From the cell containing the given text, extract its center point as (x, y) coordinate. 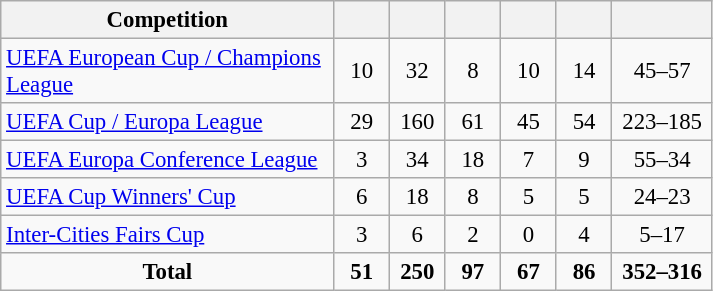
UEFA European Cup / Champions League (168, 72)
9 (584, 160)
32 (417, 72)
UEFA Cup / Europa League (168, 122)
UEFA Europa Conference League (168, 160)
61 (473, 122)
4 (584, 235)
45–57 (662, 72)
UEFA Cup Winners' Cup (168, 197)
24–23 (662, 197)
34 (417, 160)
2 (473, 235)
29 (362, 122)
45 (529, 122)
Competition (168, 20)
55–34 (662, 160)
Inter-Cities Fairs Cup (168, 235)
223–185 (662, 122)
5–17 (662, 235)
54 (584, 122)
0 (529, 235)
160 (417, 122)
7 (529, 160)
14 (584, 72)
